Locate the cell with the specified text and output its [x, y] center coordinate. 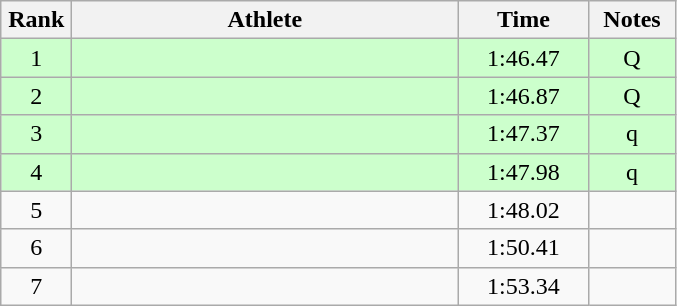
1:53.34 [524, 286]
1:48.02 [524, 210]
5 [36, 210]
1:46.47 [524, 58]
7 [36, 286]
Rank [36, 20]
Time [524, 20]
2 [36, 96]
1:47.98 [524, 172]
1:46.87 [524, 96]
1:47.37 [524, 134]
Notes [632, 20]
3 [36, 134]
1:50.41 [524, 248]
4 [36, 172]
6 [36, 248]
Athlete [265, 20]
1 [36, 58]
